Capture the cell that displays the provided text and extract its (X, Y) central coordinate. 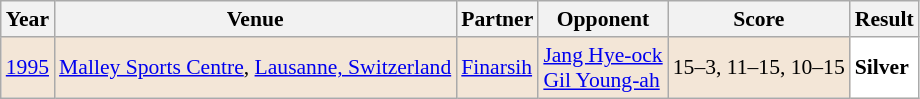
Year (28, 19)
Jang Hye-ock Gil Young-ah (602, 68)
15–3, 11–15, 10–15 (759, 68)
Partner (497, 19)
Malley Sports Centre, Lausanne, Switzerland (255, 68)
1995 (28, 68)
Score (759, 19)
Silver (884, 68)
Result (884, 19)
Finarsih (497, 68)
Venue (255, 19)
Opponent (602, 19)
